Return (X, Y) of the center of cell containing provided text 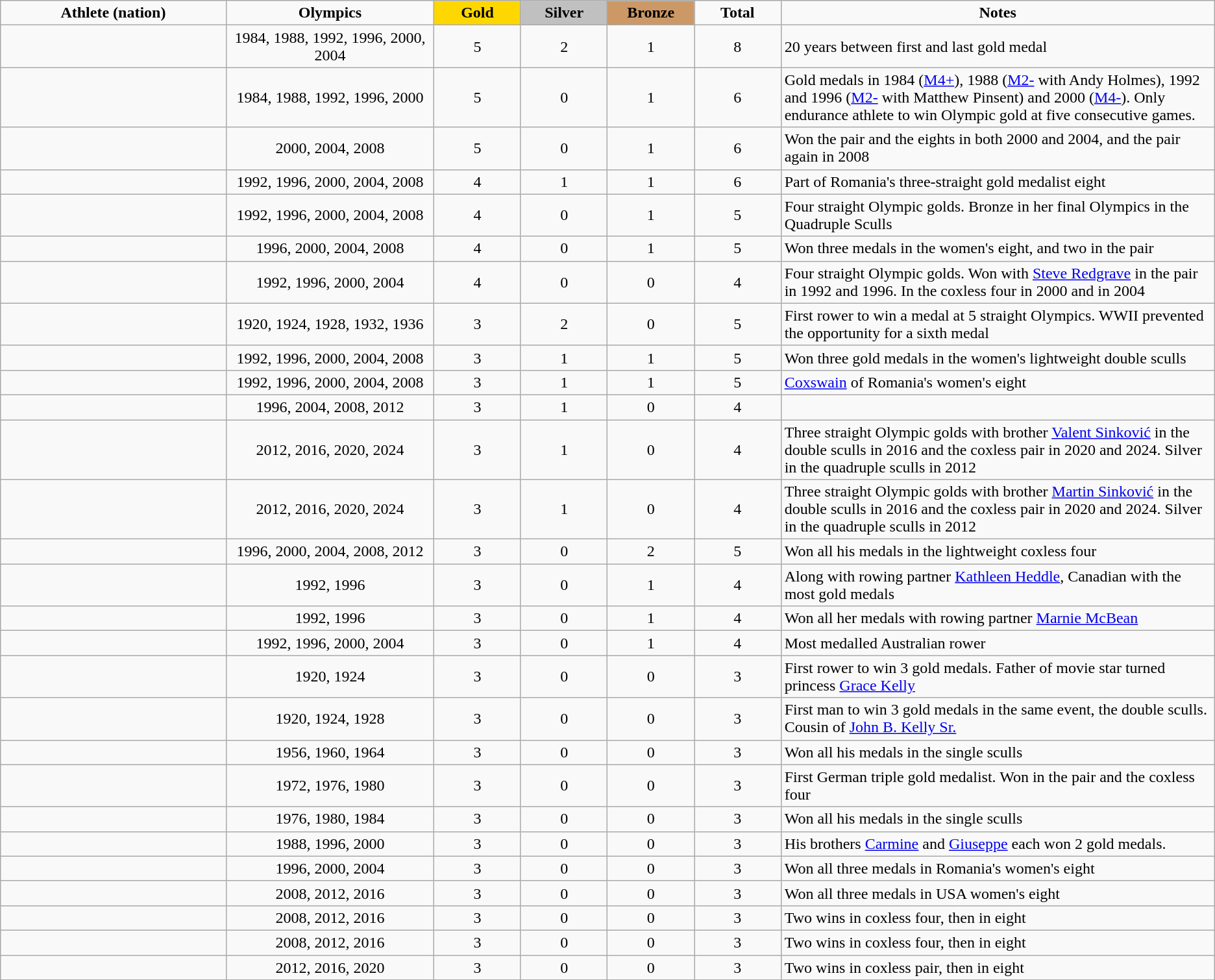
2012, 2016, 2020 (330, 968)
Won all three medals in USA women's eight (998, 893)
Won three gold medals in the women's lightweight double sculls (998, 358)
Two wins in coxless pair, then in eight (998, 968)
Gold (478, 13)
1976, 1980, 1984 (330, 819)
8 (738, 47)
1996, 2000, 2004, 2008, 2012 (330, 552)
Bronze (651, 13)
1996, 2000, 2004, 2008 (330, 249)
His brothers Carmine and Giuseppe each won 2 gold medals. (998, 844)
1996, 2004, 2008, 2012 (330, 407)
Notes (998, 13)
First rower to win 3 gold medals. Father of movie star turned princess Grace Kelly (998, 676)
1920, 1924, 1928, 1932, 1936 (330, 325)
First German triple gold medalist. Won in the pair and the coxless four (998, 785)
Olympics (330, 13)
1920, 1924, 1928 (330, 719)
1984, 1988, 1992, 1996, 2000 (330, 97)
Won the pair and the eights in both 2000 and 2004, and the pair again in 2008 (998, 148)
1956, 1960, 1964 (330, 752)
Won all three medals in Romania's women's eight (998, 868)
1920, 1924 (330, 676)
1988, 1996, 2000 (330, 844)
Four straight Olympic golds. Won with Steve Redgrave in the pair in 1992 and 1996. In the coxless four in 2000 and in 2004 (998, 282)
Part of Romania's three-straight gold medalist eight (998, 182)
Coxswain of Romania's women's eight (998, 382)
1972, 1976, 1980 (330, 785)
Four straight Olympic golds. Bronze in her final Olympics in the Quadruple Sculls (998, 215)
2000, 2004, 2008 (330, 148)
Total (738, 13)
First rower to win a medal at 5 straight Olympics. WWII prevented the opportunity for a sixth medal (998, 325)
Along with rowing partner Kathleen Heddle, Canadian with the most gold medals (998, 585)
Won three medals in the women's eight, and two in the pair (998, 249)
20 years between first and last gold medal (998, 47)
Most medalled Australian rower (998, 643)
Silver (564, 13)
First man to win 3 gold medals in the same event, the double sculls. Cousin of John B. Kelly Sr. (998, 719)
Won all his medals in the lightweight coxless four (998, 552)
Won all her medals with rowing partner Marnie McBean (998, 619)
1984, 1988, 1992, 1996, 2000, 2004 (330, 47)
1996, 2000, 2004 (330, 868)
Athlete (nation) (113, 13)
